Capture the cell that displays the provided text and extract its [x, y] central coordinate. 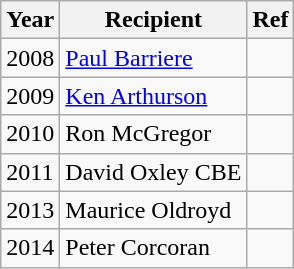
2011 [30, 172]
Peter Corcoran [154, 248]
Ref [270, 20]
Ron McGregor [154, 134]
2008 [30, 58]
2013 [30, 210]
Recipient [154, 20]
David Oxley CBE [154, 172]
Paul Barriere [154, 58]
2010 [30, 134]
Ken Arthurson [154, 96]
Year [30, 20]
2009 [30, 96]
Maurice Oldroyd [154, 210]
2014 [30, 248]
